Output the (X, Y) coordinate of the center of the cell containing the given text.  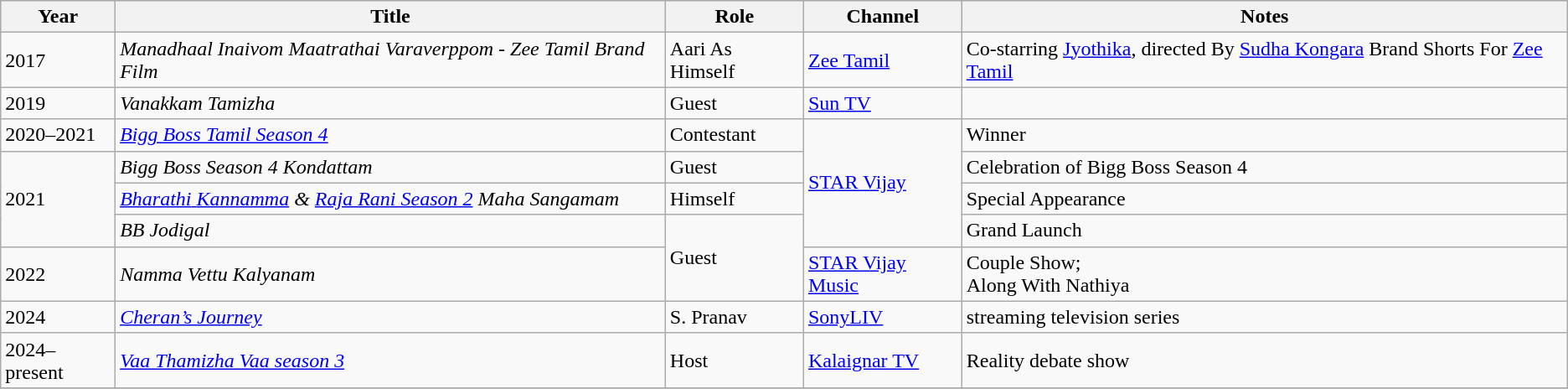
2022 (59, 273)
Notes (1265, 17)
Co-starring Jyothika, directed By Sudha Kongara Brand Shorts For Zee Tamil (1265, 60)
Bharathi Kannamma & Raja Rani Season 2 Maha Sangamam (390, 199)
Zee Tamil (883, 60)
Winner (1265, 135)
Special Appearance (1265, 199)
Himself (734, 199)
Celebration of Bigg Boss Season 4 (1265, 167)
Sun TV (883, 103)
Namma Vettu Kalyanam (390, 273)
STAR Vijay (883, 183)
Couple Show;Along With Nathiya (1265, 273)
2024–present (59, 360)
Kalaignar TV (883, 360)
STAR Vijay Music (883, 273)
Contestant (734, 135)
2024 (59, 317)
Manadhaal Inaivom Maatrathai Varaverppom - Zee Tamil Brand Film (390, 60)
Bigg Boss Tamil Season 4 (390, 135)
Title (390, 17)
streaming television series (1265, 317)
Year (59, 17)
Aari As Himself (734, 60)
S. Pranav (734, 317)
Reality debate show (1265, 360)
Cheran’s Journey (390, 317)
Channel (883, 17)
BB Jodigal (390, 231)
Role (734, 17)
2019 (59, 103)
Grand Launch (1265, 231)
Vanakkam Tamizha (390, 103)
2017 (59, 60)
2021 (59, 199)
Vaa Thamizha Vaa season 3 (390, 360)
Bigg Boss Season 4 Kondattam (390, 167)
SonyLIV (883, 317)
2020–2021 (59, 135)
Host (734, 360)
